Return [X, Y] of the center of cell containing provided text 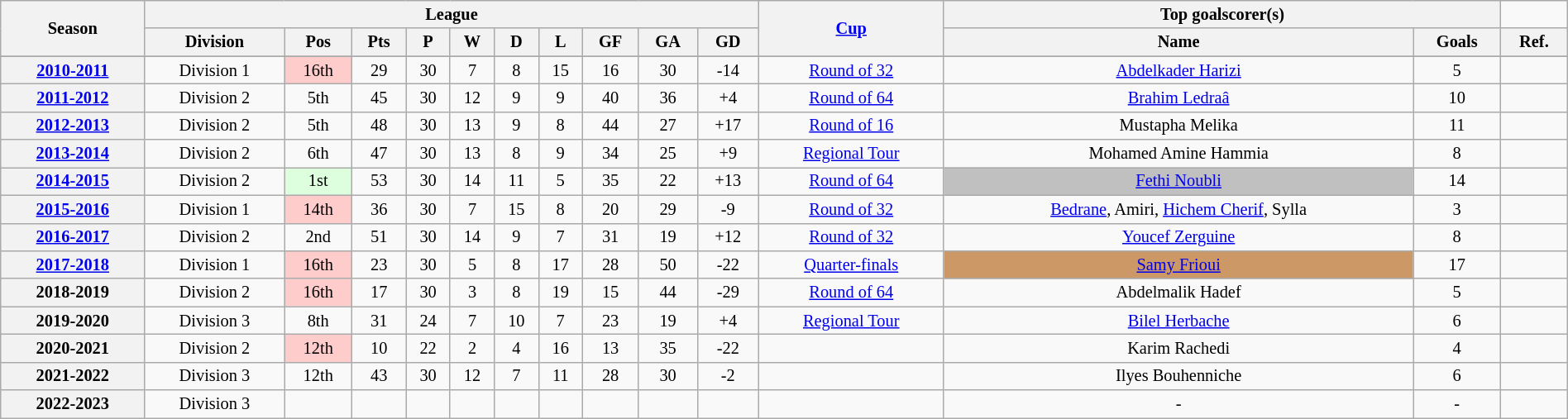
53 [379, 181]
51 [379, 237]
2022-2023 [73, 404]
Pos [318, 42]
Mustapha Melika [1178, 126]
+13 [728, 181]
Round of 16 [851, 126]
W [471, 42]
2 [471, 348]
Ilyes Bouhenniche [1178, 376]
48 [379, 126]
GF [610, 42]
Cup [851, 28]
27 [668, 126]
Karim Rachedi [1178, 348]
40 [610, 98]
Bilel Herbache [1178, 321]
+9 [728, 154]
D [516, 42]
Quarter-finals [851, 264]
2015-2016 [73, 209]
50 [668, 264]
Youcef Zerguine [1178, 237]
Ref. [1535, 42]
2010-2011 [73, 70]
20 [610, 209]
2013-2014 [73, 154]
2017-2018 [73, 264]
2021-2022 [73, 376]
-9 [728, 209]
Name [1178, 42]
25 [668, 154]
Mohamed Amine Hammia [1178, 154]
43 [379, 376]
Samy Frioui [1178, 264]
GA [668, 42]
2016-2017 [73, 237]
2020-2021 [73, 348]
14th [318, 209]
8th [318, 321]
47 [379, 154]
24 [428, 321]
-2 [728, 376]
-14 [728, 70]
2012-2013 [73, 126]
Pts [379, 42]
45 [379, 98]
1st [318, 181]
6th [318, 154]
34 [610, 154]
League [452, 14]
2014-2015 [73, 181]
P [428, 42]
Division [215, 42]
+12 [728, 237]
Brahim Ledraâ [1178, 98]
Abdelmalik Hadef [1178, 293]
-29 [728, 293]
2nd [318, 237]
Bedrane, Amiri, Hichem Cherif, Sylla [1178, 209]
2011-2012 [73, 98]
2018-2019 [73, 293]
L [561, 42]
+17 [728, 126]
Fethi Noubli [1178, 181]
Season [73, 28]
Top goalscorer(s) [1222, 14]
Goals [1457, 42]
2019-2020 [73, 321]
GD [728, 42]
Abdelkader Harizi [1178, 70]
